For the text-containing cell, return its midpoint in (x, y) coordinate format. 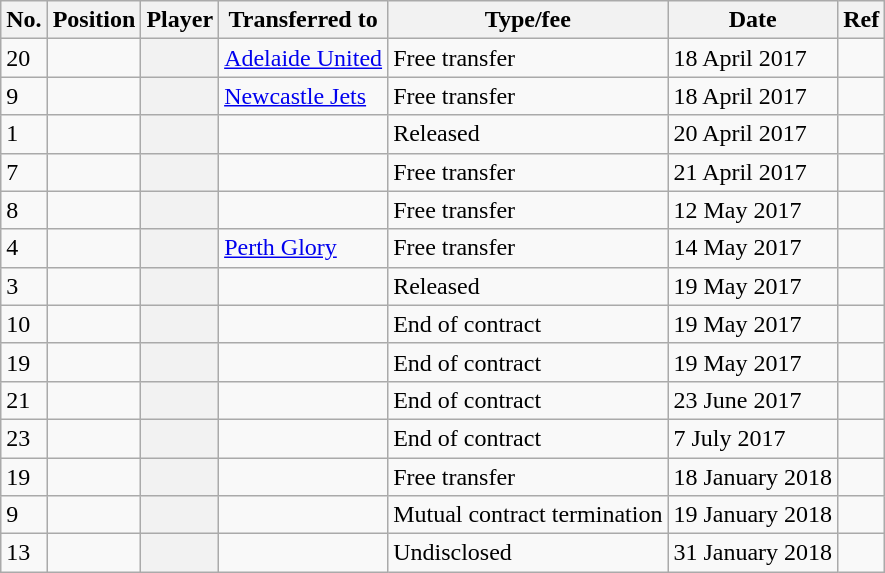
1 (24, 134)
12 May 2017 (753, 210)
Player (180, 20)
8 (24, 210)
Type/fee (528, 20)
19 January 2018 (753, 515)
18 January 2018 (753, 477)
Position (94, 20)
Undisclosed (528, 553)
Ref (862, 20)
23 (24, 438)
31 January 2018 (753, 553)
20 April 2017 (753, 134)
10 (24, 324)
7 July 2017 (753, 438)
23 June 2017 (753, 400)
Newcastle Jets (304, 96)
Perth Glory (304, 248)
Transferred to (304, 20)
21 (24, 400)
Adelaide United (304, 58)
7 (24, 172)
3 (24, 286)
13 (24, 553)
21 April 2017 (753, 172)
No. (24, 20)
14 May 2017 (753, 248)
4 (24, 248)
20 (24, 58)
Mutual contract termination (528, 515)
Date (753, 20)
